Return (x, y) of the center of cell containing provided text 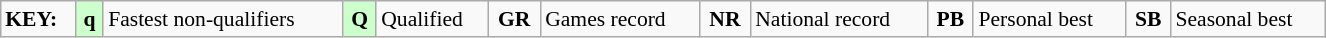
Seasonal best (1248, 19)
SB (1148, 19)
Games record (620, 19)
NR (725, 19)
KEY: (38, 19)
GR (514, 19)
q (90, 19)
Personal best (1049, 19)
Qualified (432, 19)
Fastest non-qualifiers (223, 19)
PB (950, 19)
Q (360, 19)
National record (838, 19)
